Provide the [X, Y] coordinate of the cell's center where the given text is located.  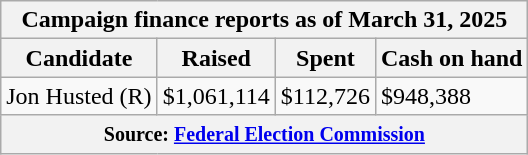
Source: Federal Election Commission [264, 134]
Raised [216, 58]
$1,061,114 [216, 96]
$112,726 [325, 96]
Candidate [79, 58]
Spent [325, 58]
Campaign finance reports as of March 31, 2025 [264, 20]
Cash on hand [451, 58]
$948,388 [451, 96]
Jon Husted (R) [79, 96]
